Determine the (X, Y) coordinate at the center of the cell enclosing the given text.  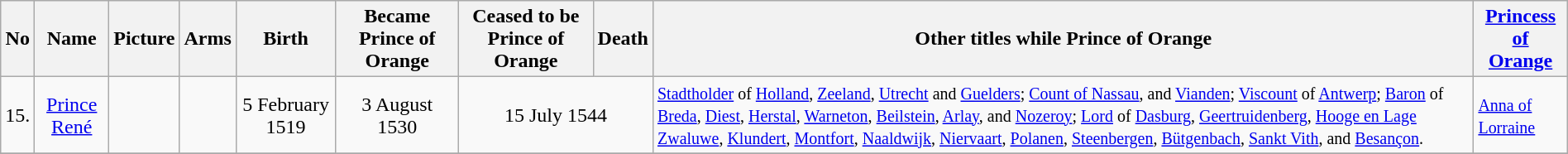
Arms (208, 39)
Name (72, 39)
3 August 1530 (397, 115)
Other titles while Prince of Orange (1063, 39)
Anna of Lorraine (1520, 115)
Death (623, 39)
15 July 1544 (556, 115)
No (18, 39)
Ceased to be Prince of Orange (526, 39)
Became Prince of Orange (397, 39)
Birth (286, 39)
Picture (144, 39)
15. (18, 115)
5 February 1519 (286, 115)
Prince René (72, 115)
PrincessofOrange (1520, 39)
